For the text-containing cell, return its midpoint in [X, Y] coordinate format. 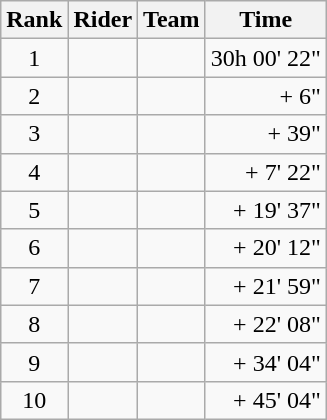
6 [34, 248]
+ 6" [266, 96]
+ 45' 04" [266, 400]
+ 7' 22" [266, 172]
5 [34, 210]
4 [34, 172]
1 [34, 58]
+ 22' 08" [266, 324]
3 [34, 134]
9 [34, 362]
Rider [103, 20]
2 [34, 96]
30h 00' 22" [266, 58]
+ 19' 37" [266, 210]
Time [266, 20]
+ 34' 04" [266, 362]
+ 20' 12" [266, 248]
+ 21' 59" [266, 286]
8 [34, 324]
Team [172, 20]
+ 39" [266, 134]
Rank [34, 20]
10 [34, 400]
7 [34, 286]
